From the cell containing the given text, extract its center point as (x, y) coordinate. 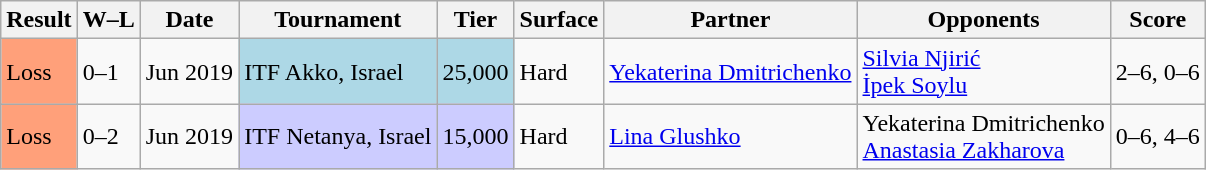
Score (1158, 20)
0–1 (108, 72)
Yekaterina Dmitrichenko Anastasia Zakharova (984, 136)
ITF Netanya, Israel (338, 136)
25,000 (476, 72)
Tournament (338, 20)
15,000 (476, 136)
2–6, 0–6 (1158, 72)
Yekaterina Dmitrichenko (730, 72)
Partner (730, 20)
Silvia Njirić İpek Soylu (984, 72)
Opponents (984, 20)
W–L (108, 20)
0–2 (108, 136)
Surface (559, 20)
Tier (476, 20)
Lina Glushko (730, 136)
ITF Akko, Israel (338, 72)
Result (39, 20)
Date (189, 20)
0–6, 4–6 (1158, 136)
